Return the (x, y) coordinate for the center point of the cell that contains the specified text.  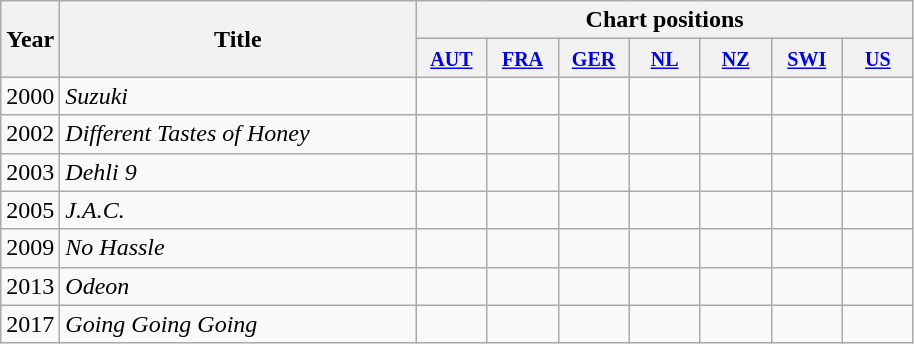
GER (594, 58)
2000 (30, 96)
2009 (30, 248)
J.A.C. (238, 210)
NZ (736, 58)
Dehli 9 (238, 172)
Suzuki (238, 96)
Different Tastes of Honey (238, 134)
FRA (522, 58)
NL (664, 58)
2005 (30, 210)
Odeon (238, 286)
2003 (30, 172)
Year (30, 39)
2013 (30, 286)
2002 (30, 134)
AUT (452, 58)
Going Going Going (238, 324)
Chart positions (664, 20)
Title (238, 39)
2017 (30, 324)
No Hassle (238, 248)
SWI (806, 58)
US (878, 58)
